Pinpoint the cell where the given text exists, returning its [X, Y] midpoint coordinate. 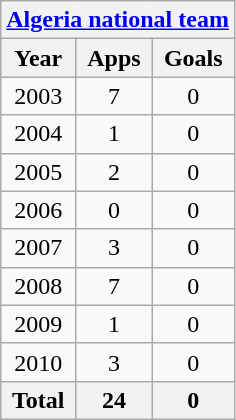
2005 [38, 172]
Algeria national team [118, 20]
2 [114, 172]
2007 [38, 248]
Total [38, 400]
2009 [38, 324]
Goals [193, 58]
2008 [38, 286]
Apps [114, 58]
2006 [38, 210]
Year [38, 58]
2003 [38, 96]
2010 [38, 362]
24 [114, 400]
2004 [38, 134]
